From the cell containing the given text, extract its center point as (X, Y) coordinate. 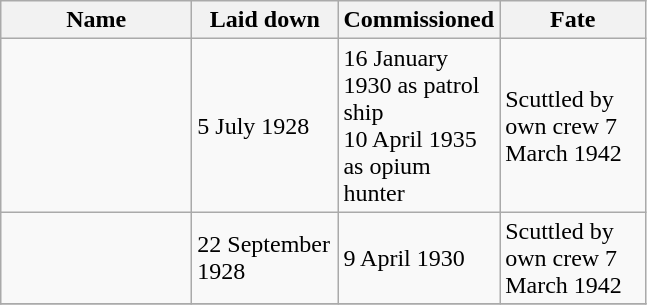
9 April 1930 (419, 258)
16 January 1930 as patrol ship10 April 1935 as opium hunter (419, 126)
22 September 1928 (265, 258)
Name (96, 20)
Commissioned (419, 20)
Fate (573, 20)
Laid down (265, 20)
5 July 1928 (265, 126)
